Locate the cell with the specified text and output its (x, y) center coordinate. 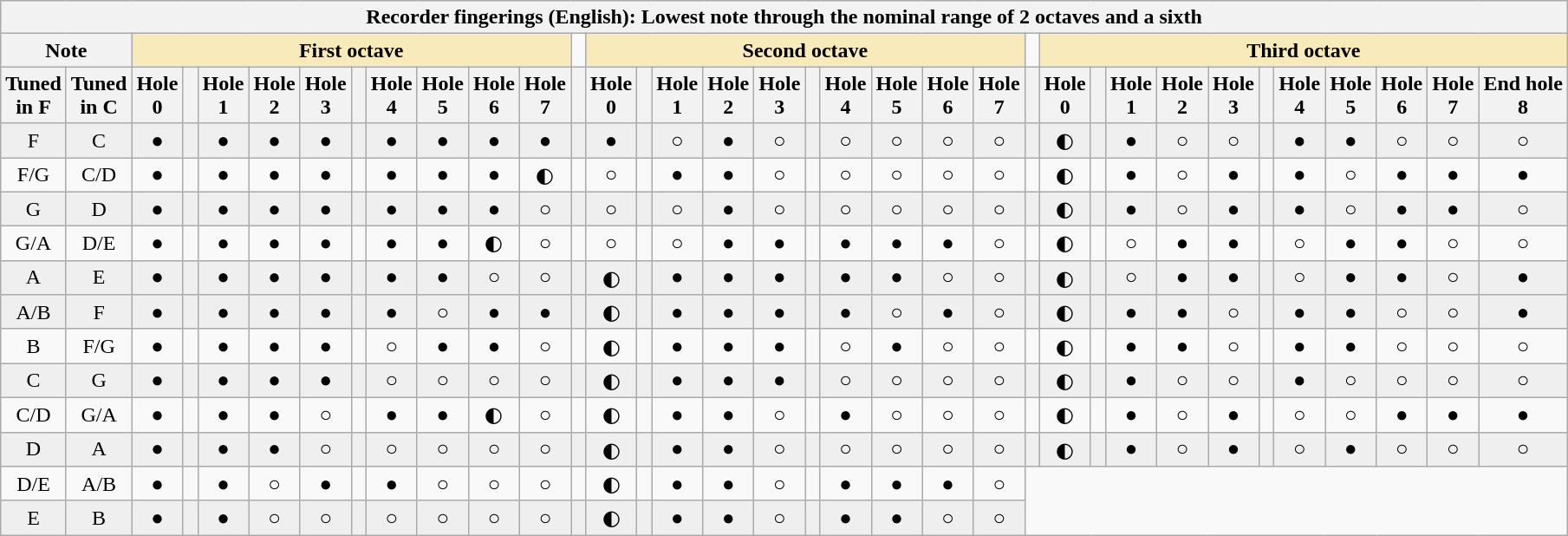
Tunedin F (34, 95)
End hole8 (1523, 95)
First octave (352, 50)
Note (66, 50)
Third octave (1304, 50)
Second octave (806, 50)
Tunedin C (99, 95)
Recorder fingerings (English): Lowest note through the nominal range of 2 octaves and a sixth (784, 17)
